Detect which cell encompasses the target text, then output its [X, Y] center coordinate. 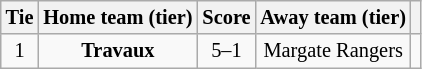
Tie [20, 17]
Home team (tier) [118, 17]
Away team (tier) [332, 17]
1 [20, 51]
5–1 [226, 51]
Score [226, 17]
Margate Rangers [332, 51]
Travaux [118, 51]
